For the text-containing cell, return its midpoint in [X, Y] coordinate format. 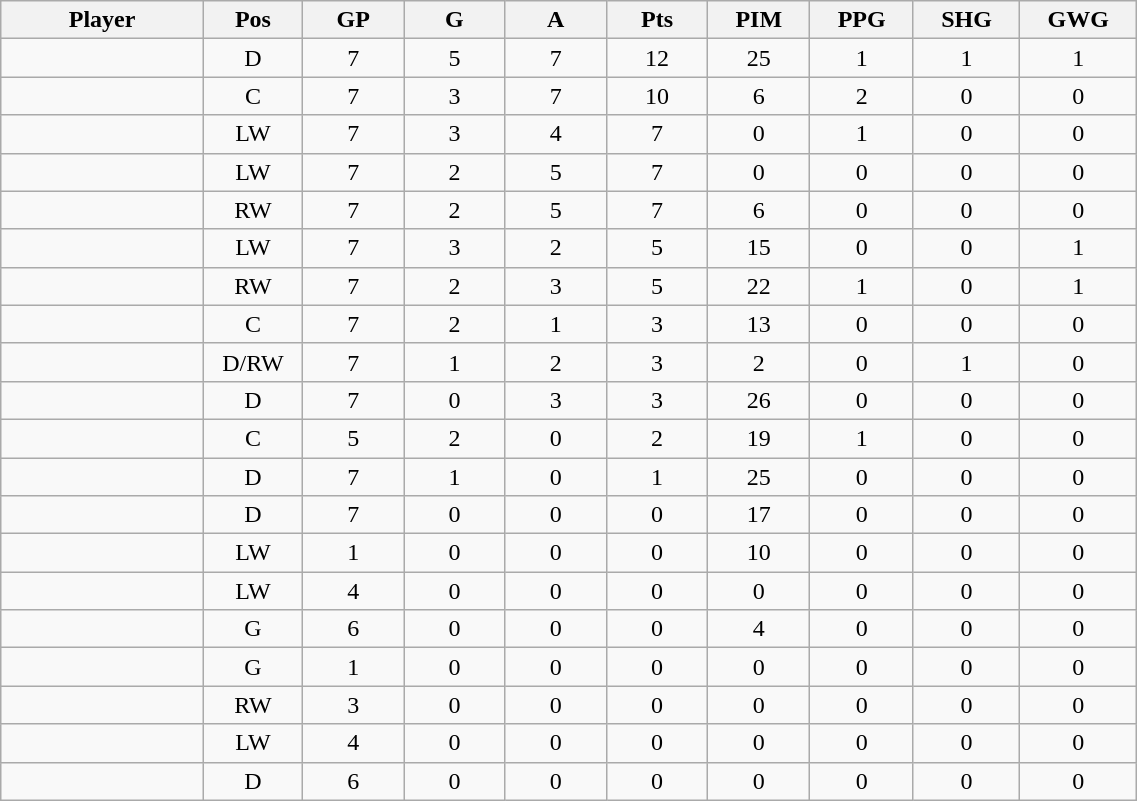
22 [759, 286]
Player [102, 20]
Pts [656, 20]
15 [759, 248]
GWG [1078, 20]
PPG [862, 20]
17 [759, 515]
26 [759, 400]
19 [759, 438]
SHG [966, 20]
D/RW [252, 362]
Pos [252, 20]
13 [759, 324]
12 [656, 58]
PIM [759, 20]
GP [352, 20]
A [556, 20]
